Find where the given text appears and provide that cell's center as (X, Y) coordinate. 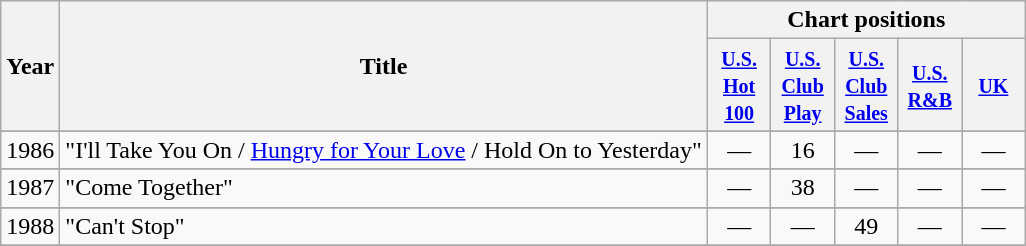
1988 (30, 226)
U.S. Hot 100 (739, 85)
UK (994, 85)
1987 (30, 188)
U.S. Club Play (803, 85)
U.S. Club Sales (866, 85)
U.S. R&B (930, 85)
16 (803, 150)
Year (30, 66)
Title (384, 66)
"Can't Stop" (384, 226)
Chart positions (866, 20)
49 (866, 226)
"I'll Take You On / Hungry for Your Love / Hold On to Yesterday" (384, 150)
38 (803, 188)
1986 (30, 150)
"Come Together" (384, 188)
